From the cell containing the given text, extract its center point as (x, y) coordinate. 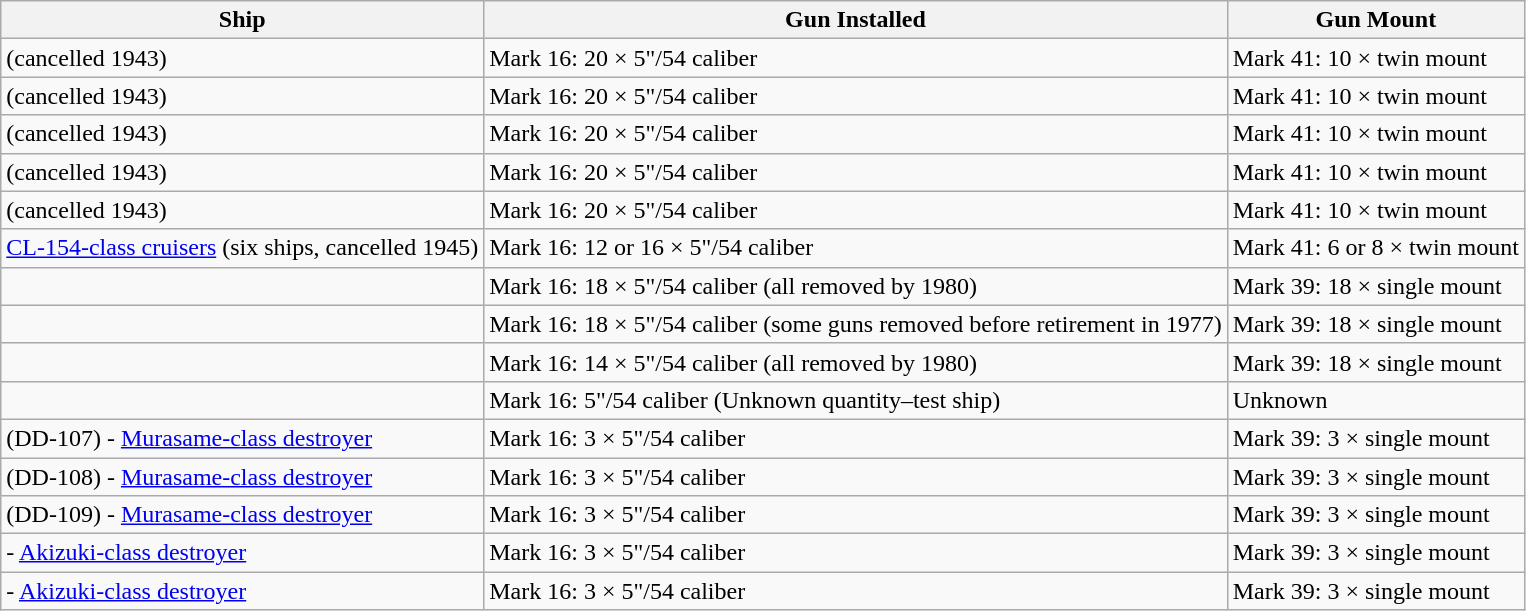
Mark 16: 5"/54 caliber (Unknown quantity–test ship) (856, 400)
(DD-108) - Murasame-class destroyer (242, 477)
Unknown (1376, 400)
Ship (242, 20)
Mark 41: 6 or 8 × twin mount (1376, 248)
Mark 16: 18 × 5"/54 caliber (some guns removed before retirement in 1977) (856, 324)
Mark 16: 14 × 5"/54 caliber (all removed by 1980) (856, 362)
(DD-107) - Murasame-class destroyer (242, 438)
Mark 16: 18 × 5"/54 caliber (all removed by 1980) (856, 286)
Mark 16: 12 or 16 × 5"/54 caliber (856, 248)
CL-154-class cruisers (six ships, cancelled 1945) (242, 248)
(DD-109) - Murasame-class destroyer (242, 515)
Gun Mount (1376, 20)
Gun Installed (856, 20)
